For the text-containing cell, return its midpoint in (x, y) coordinate format. 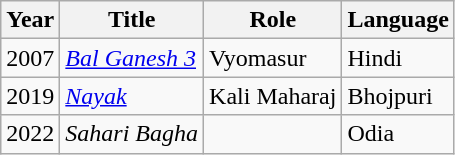
Sahari Bagha (132, 134)
Kali Maharaj (273, 96)
Vyomasur (273, 58)
Year (30, 20)
2019 (30, 96)
2022 (30, 134)
Title (132, 20)
Bal Ganesh 3 (132, 58)
Hindi (398, 58)
Bhojpuri (398, 96)
Language (398, 20)
2007 (30, 58)
Odia (398, 134)
Role (273, 20)
Nayak (132, 96)
